Search for the cell housing the specified text and yield its [X, Y] center coordinate. 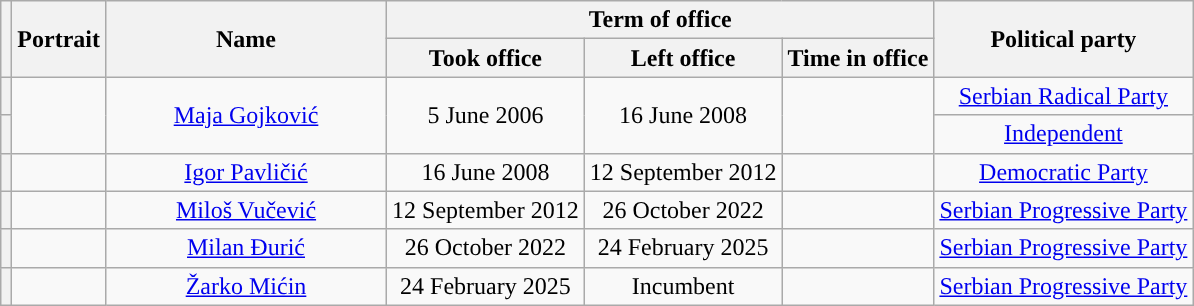
Time in office [858, 58]
Left office [683, 58]
Portrait [59, 39]
Maja Gojković [246, 115]
Žarko Mićin [246, 286]
Independent [1064, 134]
Milan Đurić [246, 248]
5 June 2006 [486, 115]
Term of office [660, 20]
Took office [486, 58]
Name [246, 39]
Serbian Radical Party [1064, 96]
Incumbent [683, 286]
Miloš Vučević [246, 210]
Political party [1064, 39]
Igor Pavličić [246, 172]
Democratic Party [1064, 172]
